Output the (x, y) coordinate of the center of the cell containing the given text.  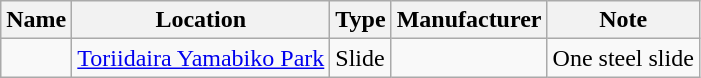
Manufacturer (469, 20)
Name (36, 20)
Slide (360, 58)
Note (623, 20)
Type (360, 20)
Toriidaira Yamabiko Park (201, 58)
One steel slide (623, 58)
Location (201, 20)
